For the text-containing cell, return its midpoint in [X, Y] coordinate format. 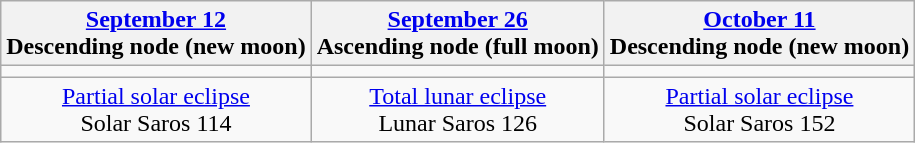
October 11Descending node (new moon) [759, 34]
Partial solar eclipseSolar Saros 114 [156, 110]
Total lunar eclipseLunar Saros 126 [458, 110]
September 26Ascending node (full moon) [458, 34]
September 12Descending node (new moon) [156, 34]
Partial solar eclipseSolar Saros 152 [759, 110]
